Search for the cell housing the specified text and yield its (X, Y) center coordinate. 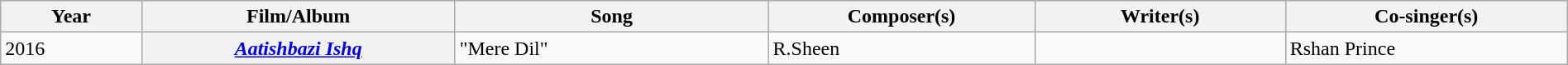
Writer(s) (1159, 17)
2016 (71, 48)
Composer(s) (901, 17)
Aatishbazi Ishq (298, 48)
Song (612, 17)
R.Sheen (901, 48)
Year (71, 17)
Rshan Prince (1426, 48)
Co-singer(s) (1426, 17)
"Mere Dil" (612, 48)
Film/Album (298, 17)
